For the text-containing cell, return its midpoint in [x, y] coordinate format. 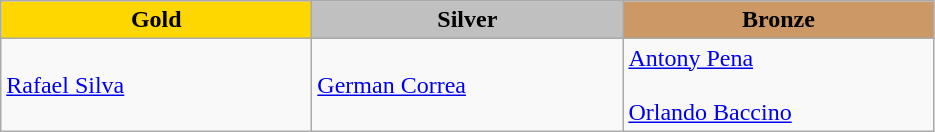
Bronze [778, 20]
Antony PenaOrlando Baccino [778, 85]
German Correa [468, 85]
Silver [468, 20]
Rafael Silva [156, 85]
Gold [156, 20]
